Search for the cell housing the specified text and yield its (x, y) center coordinate. 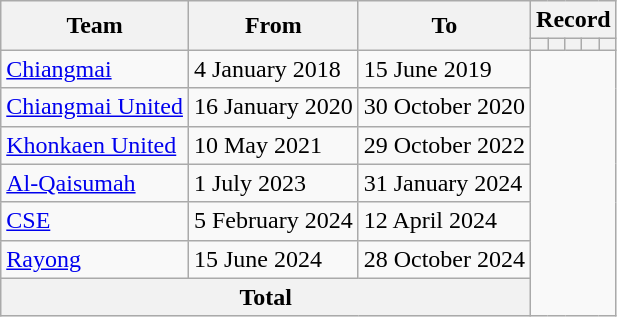
31 January 2024 (444, 183)
Chiangmai (95, 69)
From (273, 26)
5 February 2024 (273, 221)
Record (574, 20)
29 October 2022 (444, 145)
10 May 2021 (273, 145)
28 October 2024 (444, 259)
16 January 2020 (273, 107)
To (444, 26)
Chiangmai United (95, 107)
15 June 2019 (444, 69)
15 June 2024 (273, 259)
Al-Qaisumah (95, 183)
Khonkaen United (95, 145)
Team (95, 26)
12 April 2024 (444, 221)
30 October 2020 (444, 107)
Total (266, 297)
CSE (95, 221)
Rayong (95, 259)
4 January 2018 (273, 69)
1 July 2023 (273, 183)
